Pinpoint the cell where the given text exists, returning its (X, Y) midpoint coordinate. 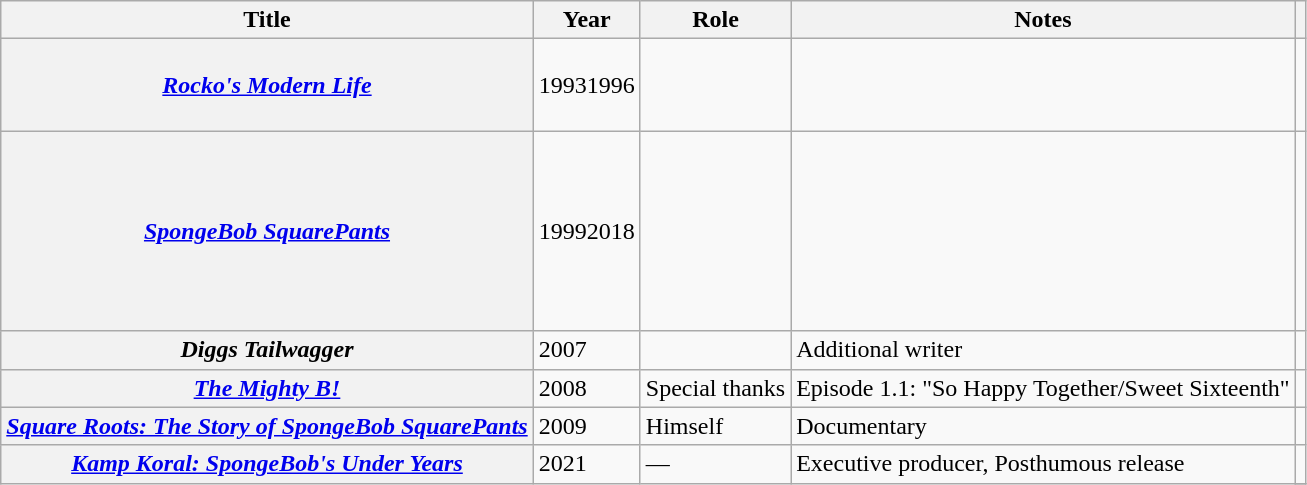
Notes (1043, 20)
Kamp Koral: SpongeBob's Under Years (267, 464)
Episode 1.1: "So Happy Together/Sweet Sixteenth" (1043, 388)
Year (586, 20)
— (715, 464)
The Mighty B! (267, 388)
Rocko's Modern Life (267, 85)
Additional writer (1043, 350)
Documentary (1043, 426)
19931996 (586, 85)
Executive producer, Posthumous release (1043, 464)
Role (715, 20)
Title (267, 20)
2007 (586, 350)
Special thanks (715, 388)
Diggs Tailwagger (267, 350)
2009 (586, 426)
Square Roots: The Story of SpongeBob SquarePants (267, 426)
2021 (586, 464)
SpongeBob SquarePants (267, 231)
2008 (586, 388)
Himself (715, 426)
19992018 (586, 231)
